Return the (x, y) coordinate for the center point of the cell that contains the specified text.  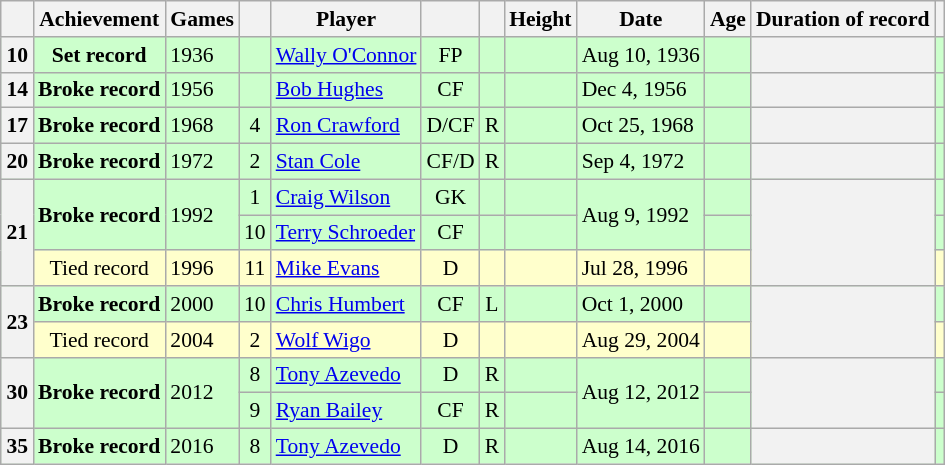
D/CF (450, 126)
35 (17, 447)
17 (17, 126)
2012 (202, 392)
9 (255, 411)
2004 (202, 340)
Ron Crawford (346, 126)
Ryan Bailey (346, 411)
Aug 29, 2004 (641, 340)
23 (17, 322)
Player (346, 19)
Wally O'Connor (346, 55)
Craig Wilson (346, 197)
Aug 9, 1992 (641, 214)
14 (17, 90)
Oct 25, 1968 (641, 126)
Bob Hughes (346, 90)
Wolf Wigo (346, 340)
2016 (202, 447)
Mike Evans (346, 269)
Age (728, 19)
Oct 1, 2000 (641, 304)
Dec 4, 1956 (641, 90)
1992 (202, 214)
Height (540, 19)
1936 (202, 55)
Achievement (99, 19)
GK (450, 197)
4 (255, 126)
CF/D (450, 162)
FP (450, 55)
1968 (202, 126)
Date (641, 19)
Games (202, 19)
Aug 10, 1936 (641, 55)
L (492, 304)
11 (255, 269)
Aug 14, 2016 (641, 447)
2000 (202, 304)
1996 (202, 269)
20 (17, 162)
30 (17, 392)
1956 (202, 90)
Duration of record (843, 19)
Terry Schroeder (346, 233)
Jul 28, 1996 (641, 269)
Aug 12, 2012 (641, 392)
Sep 4, 1972 (641, 162)
Stan Cole (346, 162)
Chris Humbert (346, 304)
21 (17, 232)
1 (255, 197)
Set record (99, 55)
1972 (202, 162)
